Determine the (x, y) coordinate at the center of the cell enclosing the given text.  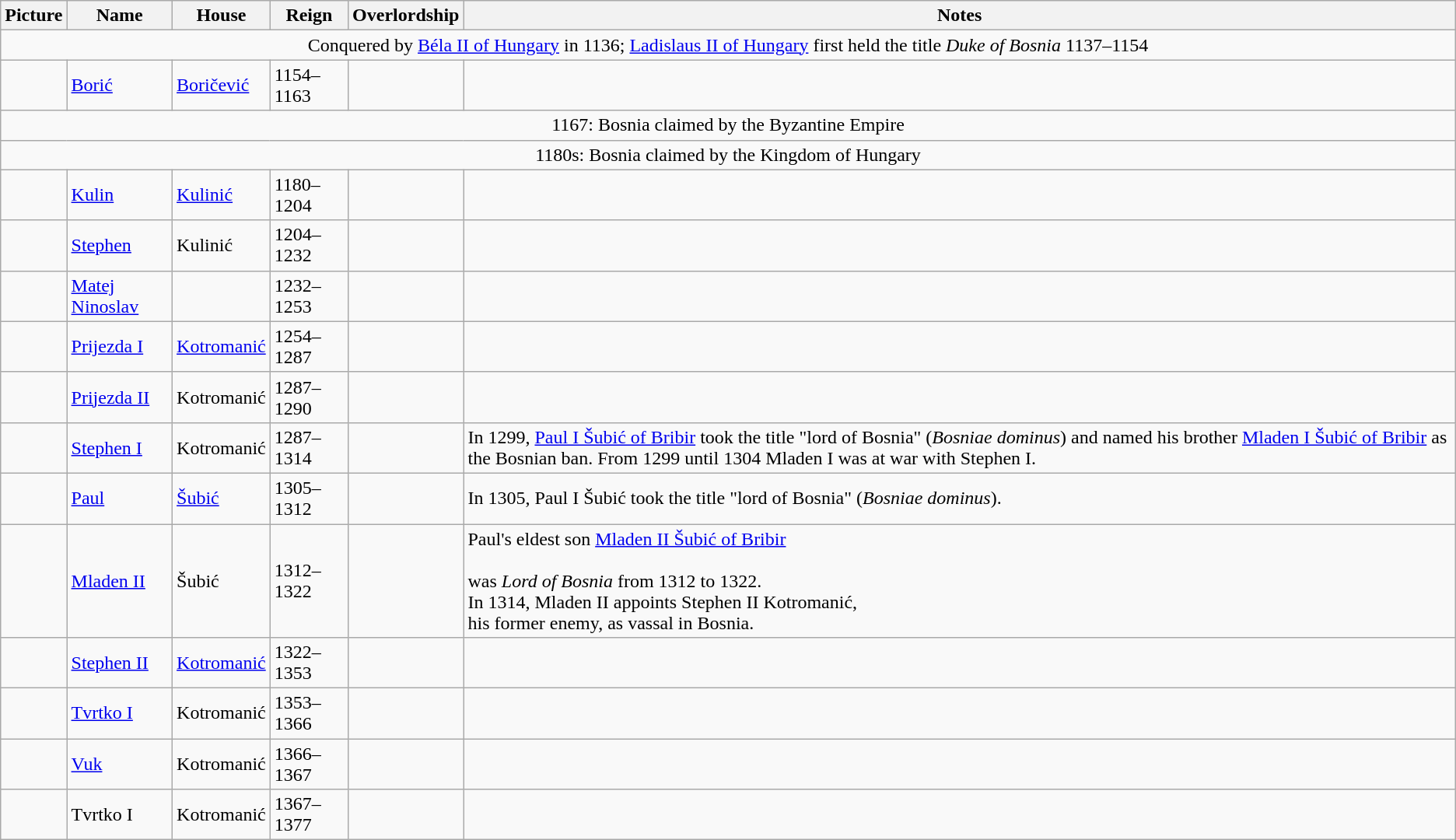
Paul (120, 498)
House (222, 16)
1312–1322 (309, 581)
Boričević (222, 86)
1367–1377 (309, 815)
Stephen II (120, 663)
Borić (120, 86)
1287–1290 (309, 397)
1204–1232 (309, 246)
Stephen I (120, 448)
1167: Bosnia claimed by the Byzantine Empire (728, 125)
1180s: Bosnia claimed by the Kingdom of Hungary (728, 155)
1322–1353 (309, 663)
Picture (34, 16)
Mladen II (120, 581)
Prijezda II (120, 397)
1287–1314 (309, 448)
1366–1367 (309, 764)
1232–1253 (309, 296)
In 1305, Paul I Šubić took the title "lord of Bosnia" (Bosniae dominus). (960, 498)
Kulin (120, 194)
Reign (309, 16)
Conquered by Béla II of Hungary in 1136; Ladislaus II of Hungary first held the title Duke of Bosnia 1137–1154 (728, 45)
1254–1287 (309, 347)
Vuk (120, 764)
Stephen (120, 246)
Notes (960, 16)
1154–1163 (309, 86)
1305–1312 (309, 498)
Prijezda I (120, 347)
Matej Ninoslav (120, 296)
Name (120, 16)
1180–1204 (309, 194)
1353–1366 (309, 714)
Overlordship (406, 16)
